Return the (X, Y) coordinate for the center point of the cell that contains the specified text.  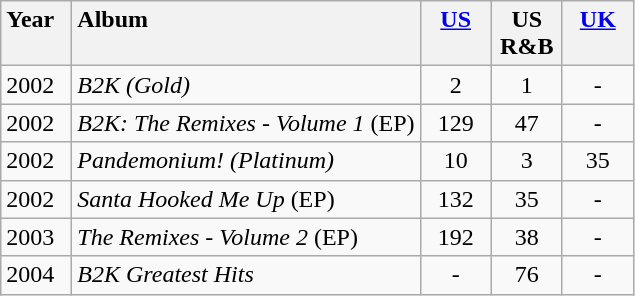
192 (456, 237)
Album (246, 34)
Santa Hooked Me Up (EP) (246, 199)
2003 (36, 237)
47 (526, 123)
132 (456, 199)
10 (456, 161)
Pandemonium! (Platinum) (246, 161)
UK (598, 34)
3 (526, 161)
Year (36, 34)
2004 (36, 275)
1 (526, 85)
38 (526, 237)
B2K Greatest Hits (246, 275)
2 (456, 85)
US (456, 34)
129 (456, 123)
B2K: The Remixes - Volume 1 (EP) (246, 123)
The Remixes - Volume 2 (EP) (246, 237)
B2K (Gold) (246, 85)
76 (526, 275)
US R&B (526, 34)
